Extract the (x, y) coordinate from the center of the cell holding the provided text.  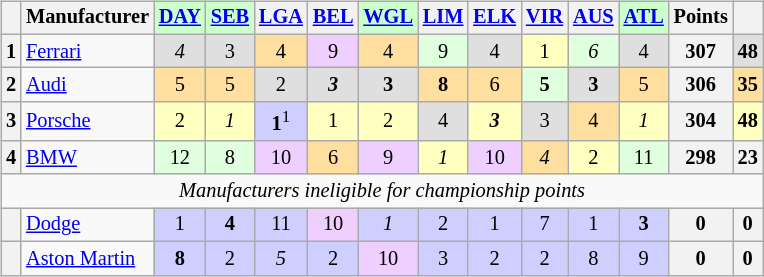
304 (701, 122)
WGL (388, 18)
307 (701, 51)
Ferrari (88, 51)
ATL (644, 18)
BEL (333, 18)
Porsche (88, 122)
DAY (180, 18)
23 (748, 158)
VIR (544, 18)
Manufacturer (88, 18)
12 (180, 158)
7 (544, 225)
BMW (88, 158)
Manufacturers ineligible for championship points (382, 191)
ELK (494, 18)
LIM (443, 18)
Points (701, 18)
Dodge (88, 225)
306 (701, 85)
Audi (88, 85)
Aston Martin (88, 259)
35 (748, 85)
AUS (593, 18)
LGA (281, 18)
SEB (230, 18)
298 (701, 158)
